Search for the cell housing the specified text and yield its [X, Y] center coordinate. 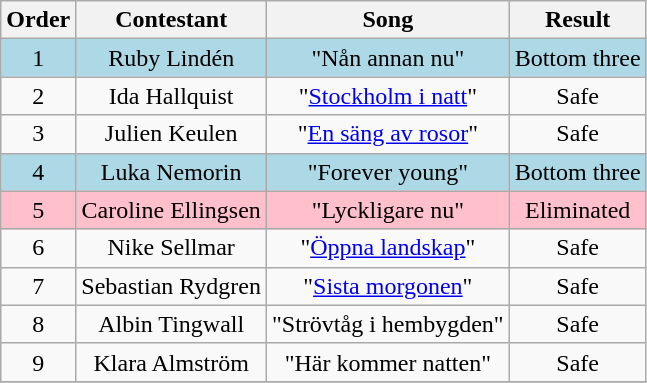
2 [38, 96]
Julien Keulen [172, 134]
Sebastian Rydgren [172, 286]
9 [38, 362]
Nike Sellmar [172, 248]
Albin Tingwall [172, 324]
"Här kommer natten" [388, 362]
"Öppna landskap" [388, 248]
Klara Almström [172, 362]
Luka Nemorin [172, 172]
Song [388, 20]
"Strövtåg i hembygden" [388, 324]
1 [38, 58]
6 [38, 248]
Order [38, 20]
"Lyckligare nu" [388, 210]
"Sista morgonen" [388, 286]
5 [38, 210]
Ruby Lindén [172, 58]
"Forever young" [388, 172]
"Stockholm i natt" [388, 96]
3 [38, 134]
Caroline Ellingsen [172, 210]
Ida Hallquist [172, 96]
"En säng av rosor" [388, 134]
Contestant [172, 20]
8 [38, 324]
4 [38, 172]
7 [38, 286]
"Nån annan nu" [388, 58]
Result [578, 20]
Eliminated [578, 210]
